Identify which cell holds the provided text, then report its [X, Y] central coordinate. 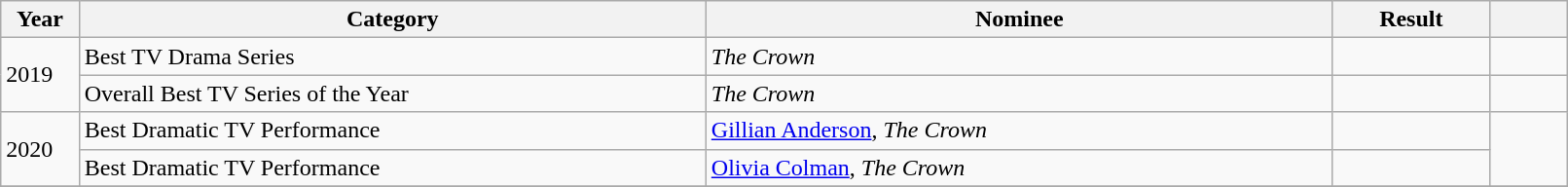
2020 [40, 149]
Best TV Drama Series [392, 56]
Overall Best TV Series of the Year [392, 93]
Gillian Anderson, The Crown [1019, 131]
Year [40, 19]
Result [1411, 19]
Category [392, 19]
Nominee [1019, 19]
2019 [40, 75]
Olivia Colman, The Crown [1019, 168]
